For the text-containing cell, return its midpoint in [X, Y] coordinate format. 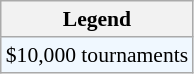
$10,000 tournaments [97, 55]
Legend [97, 19]
